Extract the [X, Y] coordinate from the center of the cell holding the provided text.  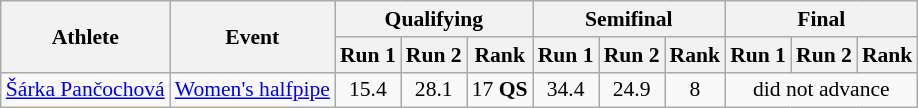
Athlete [86, 36]
17 QS [500, 90]
Women's halfpipe [252, 90]
24.9 [632, 90]
Semifinal [629, 19]
28.1 [434, 90]
15.4 [368, 90]
Final [821, 19]
Qualifying [434, 19]
Šárka Pančochová [86, 90]
34.4 [566, 90]
8 [696, 90]
Event [252, 36]
did not advance [821, 90]
